Search for the cell housing the specified text and yield its (x, y) center coordinate. 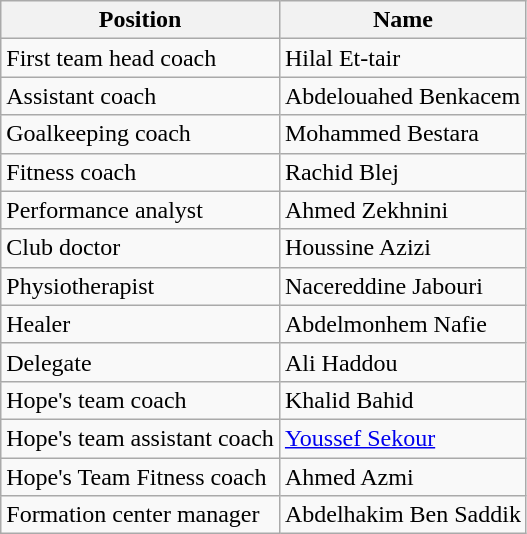
Hope's team assistant coach (140, 438)
Performance analyst (140, 210)
Hope's team coach (140, 400)
Name (402, 20)
Mohammed Bestara (402, 134)
Fitness coach (140, 172)
Physiotherapist (140, 286)
Youssef Sekour (402, 438)
Abdelmonhem Nafie (402, 324)
Delegate (140, 362)
Formation center manager (140, 515)
First team head coach (140, 58)
Club doctor (140, 248)
Ahmed Azmi (402, 477)
Abdelouahed Benkacem (402, 96)
Rachid Blej (402, 172)
Hope's Team Fitness coach (140, 477)
Healer (140, 324)
Abdelhakim Ben Saddik (402, 515)
Goalkeeping coach (140, 134)
Hilal Et-tair (402, 58)
Nacereddine Jabouri (402, 286)
Ali Haddou (402, 362)
Khalid Bahid (402, 400)
Assistant coach (140, 96)
Position (140, 20)
Houssine Azizi (402, 248)
Ahmed Zekhnini (402, 210)
